For the text-containing cell, return its midpoint in [x, y] coordinate format. 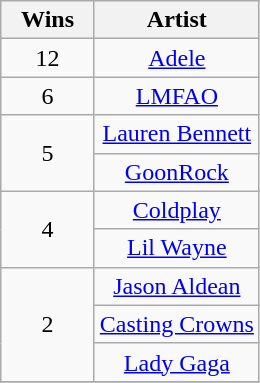
Lady Gaga [176, 362]
Casting Crowns [176, 324]
Lauren Bennett [176, 134]
GoonRock [176, 172]
Wins [48, 20]
2 [48, 324]
Adele [176, 58]
LMFAO [176, 96]
6 [48, 96]
Artist [176, 20]
4 [48, 229]
Jason Aldean [176, 286]
5 [48, 153]
Coldplay [176, 210]
12 [48, 58]
Lil Wayne [176, 248]
